Output the (X, Y) coordinate of the center of the cell containing the given text.  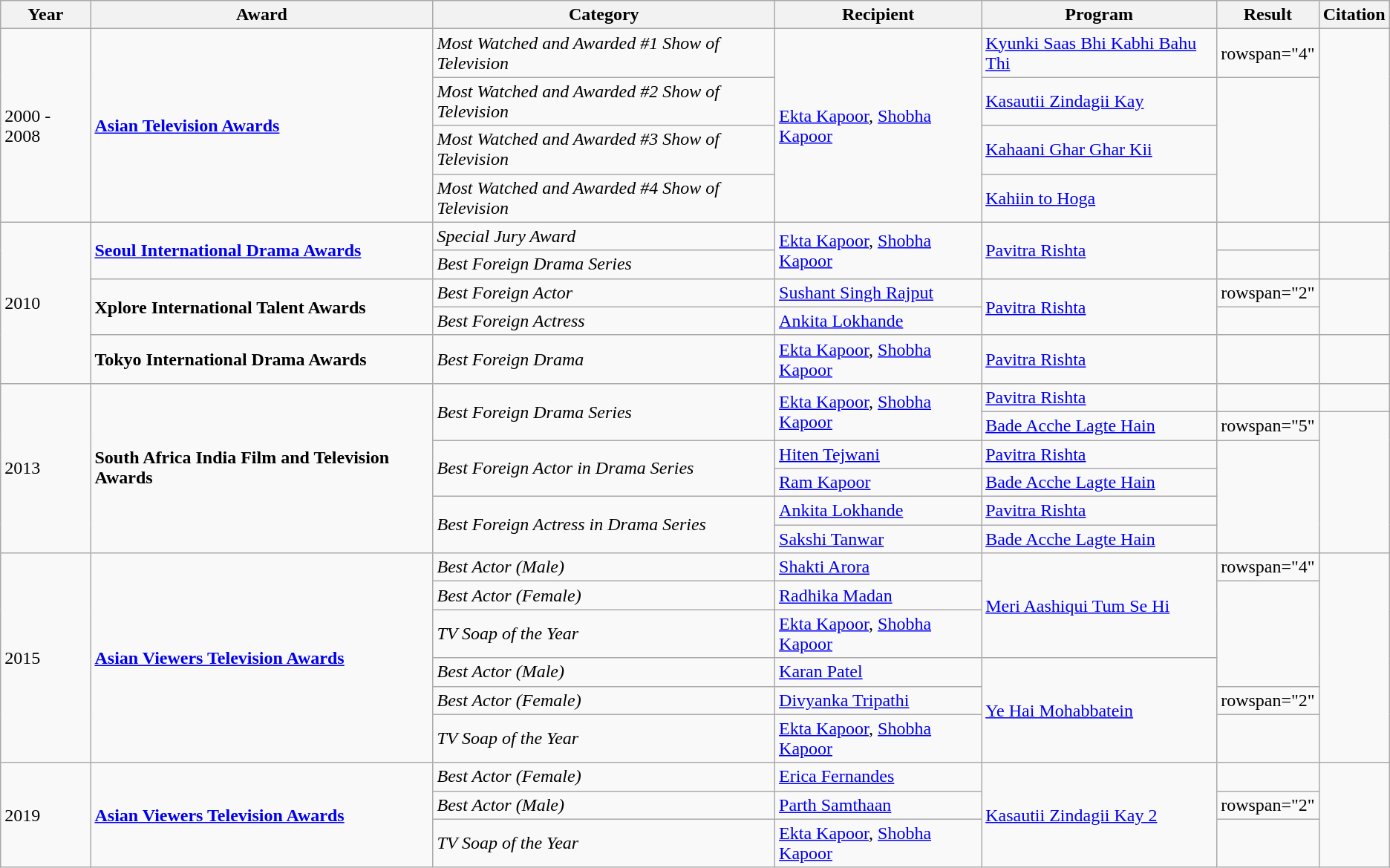
Year (46, 15)
Most Watched and Awarded #3 Show of Television (604, 150)
Most Watched and Awarded #2 Show of Television (604, 101)
Best Foreign Drama (604, 359)
2000 - 2008 (46, 125)
Best Foreign Actress in Drama Series (604, 525)
Special Jury Award (604, 236)
Tokyo International Drama Awards (261, 359)
Karan Patel (878, 672)
Ram Kapoor (878, 483)
Best Foreign Actress (604, 321)
Sakshi Tanwar (878, 539)
Divyanka Tripathi (878, 700)
rowspan="5" (1268, 425)
Kasautii Zindagii Kay 2 (1099, 815)
2013 (46, 468)
Category (604, 15)
Award (261, 15)
Program (1099, 15)
Xplore International Talent Awards (261, 307)
South Africa India Film and Television Awards (261, 468)
Best Foreign Actor in Drama Series (604, 468)
Kasautii Zindagii Kay (1099, 101)
Recipient (878, 15)
Result (1268, 15)
Kahaani Ghar Ghar Kii (1099, 150)
Shakti Arora (878, 567)
Radhika Madan (878, 595)
Most Watched and Awarded #1 Show of Television (604, 53)
Erica Fernandes (878, 777)
Parth Samthaan (878, 805)
2015 (46, 658)
Most Watched and Awarded #4 Show of Television (604, 198)
Kahiin to Hoga (1099, 198)
2010 (46, 303)
Seoul International Drama Awards (261, 250)
Kyunki Saas Bhi Kabhi Bahu Thi (1099, 53)
Sushant Singh Rajput (878, 293)
Meri Aashiqui Tum Se Hi (1099, 606)
Citation (1354, 15)
2019 (46, 815)
Best Foreign Actor (604, 293)
Hiten Tejwani (878, 454)
Ye Hai Mohabbatein (1099, 710)
Asian Television Awards (261, 125)
